Locate the cell with the specified text and output its [x, y] center coordinate. 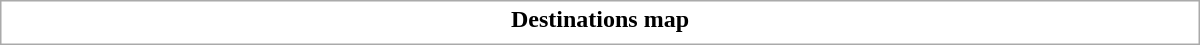
Destinations map [600, 19]
